Search for the cell housing the specified text and yield its [X, Y] center coordinate. 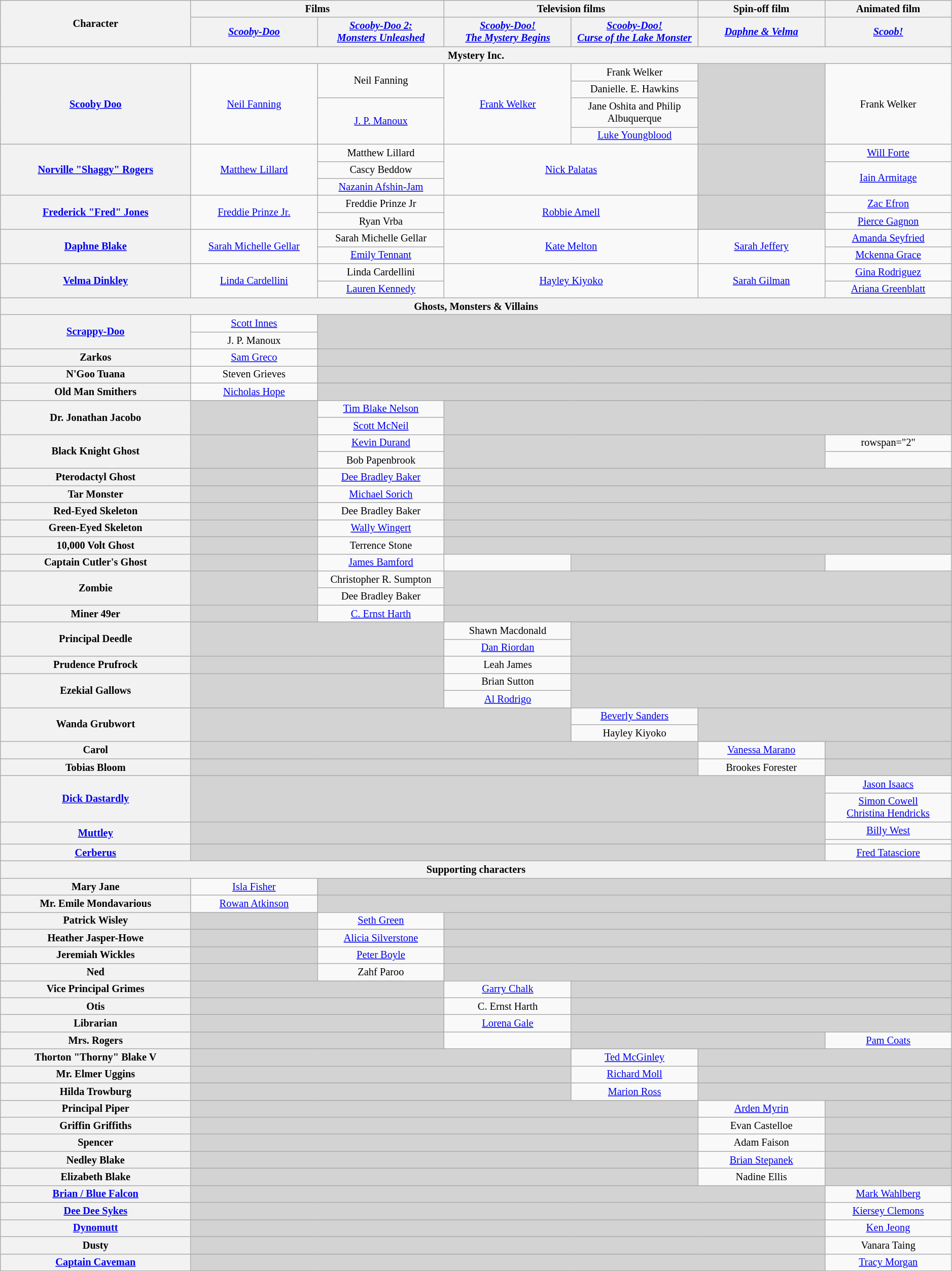
Vanessa Marano [761, 750]
Sam Greco [254, 358]
Scooby-Doo!Curse of the Lake Monster [634, 32]
Pterodactyl Ghost [95, 477]
Mr. Emile Mondavarious [95, 904]
Al Rodrigo [508, 699]
Dusty [95, 1245]
Shawn Macdonald [508, 630]
Rowan Atkinson [254, 904]
Freddie Prinze Jr [381, 204]
Ken Jeong [888, 1228]
Captain Caveman [95, 1262]
Richard Moll [634, 1074]
Christopher R. Sumpton [381, 579]
Tobias Bloom [95, 767]
Luke Youngblood [634, 135]
Heather Jasper-Howe [95, 938]
Wanda Grubwort [95, 724]
N'Goo Tuana [95, 374]
Librarian [95, 1023]
Steven Grieves [254, 374]
Nazanin Afshin-Jam [381, 187]
Mckenna Grace [888, 255]
Character [95, 23]
Scott Innes [254, 323]
Dick Dastardly [95, 798]
Dynomutt [95, 1228]
Zarkos [95, 358]
Wally Wingert [381, 528]
Leah James [508, 665]
Black Knight Ghost [95, 451]
Kiersey Clemons [888, 1211]
Dr. Jonathan Jacobo [95, 417]
Films [318, 9]
Bob Papenbrook [381, 460]
Mr. Elmer Uggins [95, 1074]
Freddie Prinze Jr. [254, 212]
Isla Fisher [254, 887]
Scooby-Doo!The Mystery Begins [508, 32]
Brian / Blue Falcon [95, 1194]
Amanda Seyfried [888, 238]
Iain Armitage [888, 179]
Carol [95, 750]
Mystery Inc. [476, 55]
Cascy Beddow [381, 170]
Arden Myrin [761, 1109]
Lauren Kennedy [381, 289]
Spin-off film [761, 9]
Spencer [95, 1143]
Brian Sutton [508, 682]
Scrappy-Doo [95, 332]
Ghosts, Monsters & Villains [476, 306]
Scott McNeil [381, 426]
Cerberus [95, 853]
Dan Riordan [508, 648]
Jeremiah Wickles [95, 955]
Supporting characters [476, 870]
Pierce Gagnon [888, 221]
Scooby-Doo 2:Monsters Unleashed [381, 32]
Nadine Ellis [761, 1177]
Marion Ross [634, 1091]
Nick Palatas [571, 169]
rowspan="2" [888, 443]
Emily Tennant [381, 255]
Dee Dee Sykes [95, 1211]
Billy West [888, 831]
Nedley Blake [95, 1160]
Television films [571, 9]
Mary Jane [95, 887]
Hilda Trowburg [95, 1091]
Ned [95, 972]
Fred Tatasciore [888, 853]
Daphne & Velma [761, 32]
Tim Blake Nelson [381, 409]
Velma Dinkley [95, 281]
Prudence Prufrock [95, 665]
Brookes Forester [761, 767]
Nicholas Hope [254, 392]
Evan Castelloe [761, 1125]
Animated film [888, 9]
James Bamford [381, 562]
Griffin Griffiths [95, 1125]
Kate Melton [571, 246]
Lorena Gale [508, 1023]
Miner 49er [95, 614]
Muttley [95, 833]
Gina Rodriguez [888, 272]
Will Forte [888, 153]
Seth Green [381, 921]
Ryan Vrba [381, 221]
Jane Oshita and Philip Albuquerque [634, 113]
Thorton "Thorny" Blake V [95, 1057]
Vice Principal Grimes [95, 989]
Beverly Sanders [634, 716]
Principal Piper [95, 1109]
Robbie Amell [571, 212]
Danielle. E. Hawkins [634, 89]
Mark Wahlberg [888, 1194]
Michael Sorich [381, 494]
Zac Efron [888, 204]
Garry Chalk [508, 989]
Scooby Doo [95, 103]
Sarah Jeffery [761, 246]
Daphne Blake [95, 246]
Mrs. Rogers [95, 1040]
Ezekial Gallows [95, 690]
Ariana Greenblatt [888, 289]
Pam Coats [888, 1040]
Tracy Morgan [888, 1262]
Old Man Smithers [95, 392]
Green-Eyed Skeleton [95, 528]
Norville "Shaggy" Rogers [95, 169]
Zahf Paroo [381, 972]
Zombie [95, 587]
Adam Faison [761, 1143]
Terrence Stone [381, 545]
Frederick "Fred" Jones [95, 212]
10,000 Volt Ghost [95, 545]
Jason Isaacs [888, 784]
Scooby-Doo [254, 32]
Patrick Wisley [95, 921]
Principal Deedle [95, 639]
Vanara Taing [888, 1245]
Elizabeth Blake [95, 1177]
Captain Cutler's Ghost [95, 562]
Scoob! [888, 32]
Otis [95, 1006]
Tar Monster [95, 494]
Peter Boyle [381, 955]
Sarah Gilman [761, 281]
Alicia Silverstone [381, 938]
Kevin Durand [381, 443]
Brian Stepanek [761, 1160]
Red-Eyed Skeleton [95, 511]
Simon CowellChristina Hendricks [888, 807]
Ted McGinley [634, 1057]
